Return (x, y) of the center of cell containing provided text 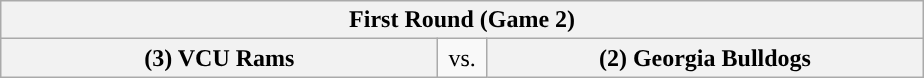
(2) Georgia Bulldogs (704, 58)
(3) VCU Rams (220, 58)
vs. (462, 58)
First Round (Game 2) (462, 20)
